Search for the cell housing the specified text and yield its (x, y) center coordinate. 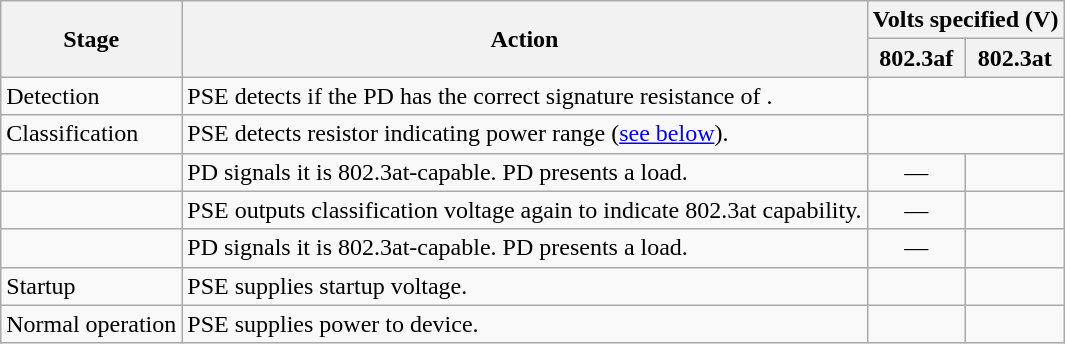
PSE detects if the PD has the correct signature resistance of . (524, 96)
Startup (92, 286)
802.3at (1015, 58)
802.3af (916, 58)
Stage (92, 39)
PSE outputs classification voltage again to indicate 802.3at capability. (524, 210)
PSE supplies power to device. (524, 324)
Action (524, 39)
Classification (92, 134)
Volts specified (V) (966, 20)
PSE detects resistor indicating power range (see below). (524, 134)
Detection (92, 96)
PSE supplies startup voltage. (524, 286)
Normal operation (92, 324)
